Detect which cell encompasses the target text, then output its [X, Y] center coordinate. 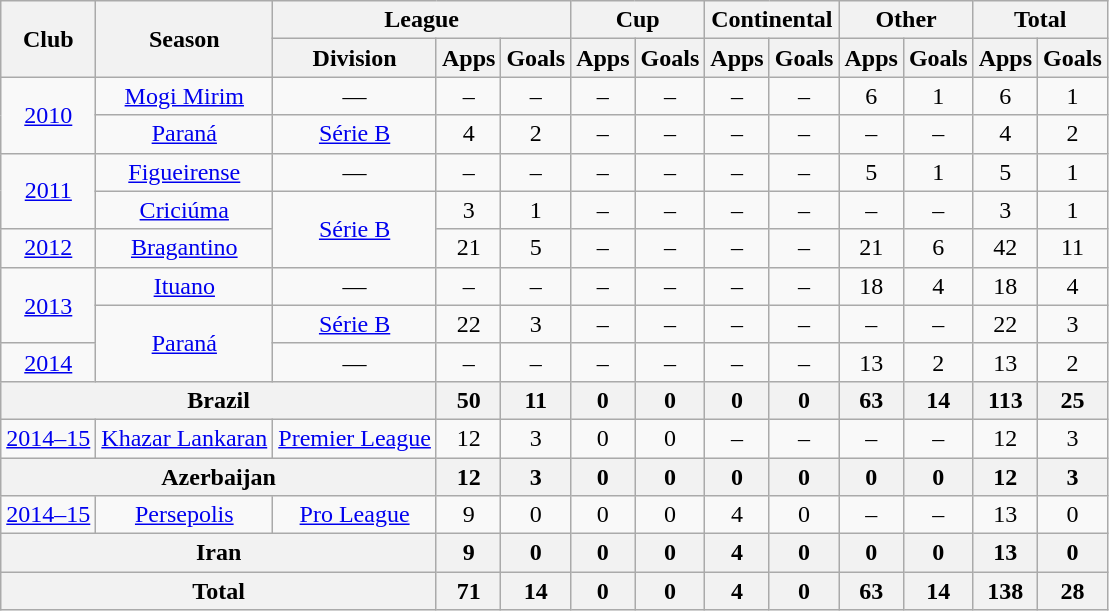
Pro League [355, 515]
Figueirense [184, 172]
138 [1005, 591]
2012 [48, 248]
2014 [48, 362]
Season [184, 39]
42 [1005, 248]
Persepolis [184, 515]
Ituano [184, 286]
Brazil [219, 400]
Cup [638, 20]
Khazar Lankaran [184, 438]
50 [468, 400]
Criciúma [184, 210]
2011 [48, 191]
2013 [48, 305]
Iran [219, 553]
25 [1073, 400]
Club [48, 39]
Continental [772, 20]
2010 [48, 115]
71 [468, 591]
League [422, 20]
28 [1073, 591]
Mogi Mirim [184, 96]
Division [355, 58]
Other [906, 20]
Premier League [355, 438]
Bragantino [184, 248]
113 [1005, 400]
Azerbaijan [219, 477]
